Extract the [x, y] coordinate from the center of the cell holding the provided text.  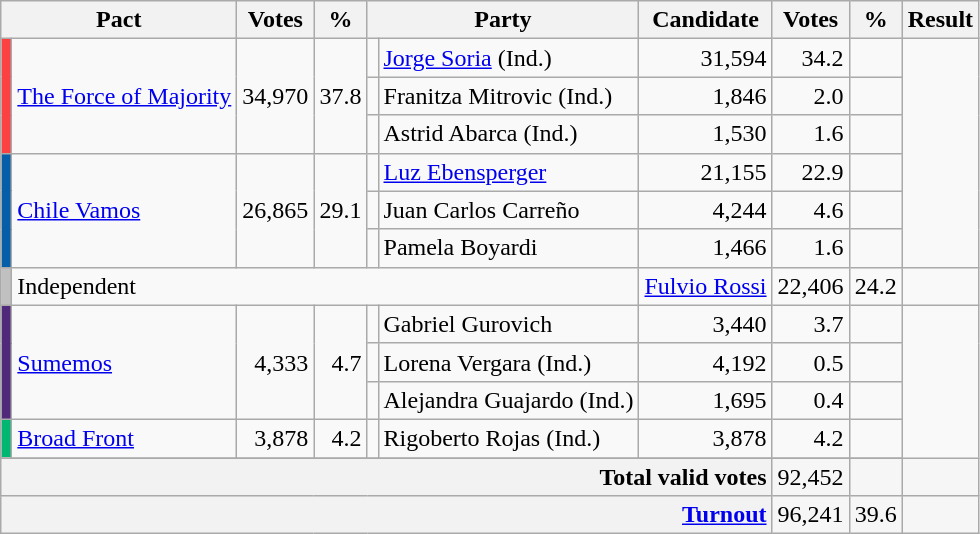
0.4 [810, 400]
3.7 [810, 324]
Alejandra Guajardo (Ind.) [508, 400]
4.7 [340, 362]
Chile Vamos [124, 210]
Candidate [706, 20]
4.6 [810, 210]
Pamela Boyardi [508, 248]
Lorena Vergara (Ind.) [508, 362]
Pact [119, 20]
92,452 [810, 477]
96,241 [810, 515]
Turnout [386, 515]
4,333 [276, 362]
22,406 [810, 286]
Astrid Abarca (Ind.) [508, 134]
Broad Front [124, 438]
26,865 [276, 210]
4,244 [706, 210]
29.1 [340, 210]
Sumemos [124, 362]
Gabriel Gurovich [508, 324]
Jorge Soria (Ind.) [508, 58]
0.5 [810, 362]
3,440 [706, 324]
1,846 [706, 96]
24.2 [876, 286]
Fulvio Rossi [706, 286]
Independent [326, 286]
39.6 [876, 515]
Party [503, 20]
34.2 [810, 58]
Luz Ebensperger [508, 172]
Juan Carlos Carreño [508, 210]
The Force of Majority [124, 96]
2.0 [810, 96]
Rigoberto Rojas (Ind.) [508, 438]
4,192 [706, 362]
Total valid votes [386, 477]
1,695 [706, 400]
21,155 [706, 172]
34,970 [276, 96]
1,530 [706, 134]
Result [940, 20]
1,466 [706, 248]
37.8 [340, 96]
22.9 [810, 172]
31,594 [706, 58]
Franitza Mitrovic (Ind.) [508, 96]
